Capture the cell that displays the provided text and extract its (x, y) central coordinate. 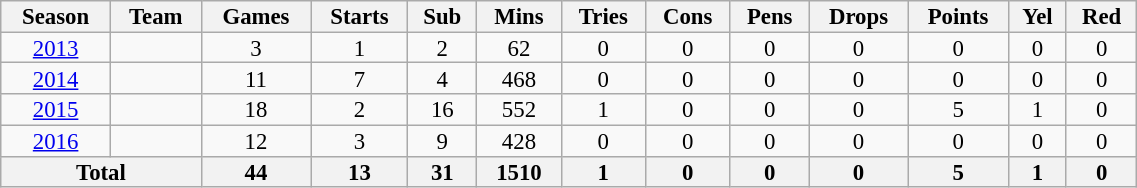
11 (256, 78)
12 (256, 140)
Sub (442, 16)
31 (442, 172)
2013 (56, 48)
428 (520, 140)
Starts (360, 16)
552 (520, 110)
Season (56, 16)
2014 (56, 78)
Yel (1037, 16)
Red (1101, 16)
7 (360, 78)
1510 (520, 172)
Cons (688, 16)
Total (101, 172)
Games (256, 16)
16 (442, 110)
18 (256, 110)
4 (442, 78)
Pens (770, 16)
Points (958, 16)
2015 (56, 110)
Mins (520, 16)
Tries (603, 16)
2016 (56, 140)
13 (360, 172)
468 (520, 78)
Team (156, 16)
62 (520, 48)
Drops (858, 16)
44 (256, 172)
9 (442, 140)
